Pinpoint the cell where the given text exists, returning its (X, Y) midpoint coordinate. 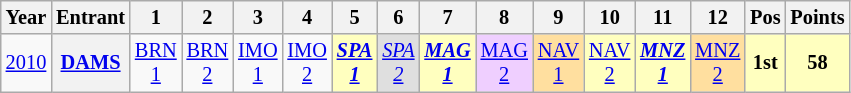
1st (765, 63)
4 (306, 17)
3 (258, 17)
IMO2 (306, 63)
Year (26, 17)
9 (558, 17)
MAG1 (447, 63)
10 (610, 17)
IMO1 (258, 63)
MAG2 (504, 63)
NAV1 (558, 63)
DAMS (90, 63)
Points (817, 17)
11 (662, 17)
BRN2 (208, 63)
6 (398, 17)
7 (447, 17)
MNZ1 (662, 63)
12 (718, 17)
58 (817, 63)
BRN1 (156, 63)
2010 (26, 63)
2 (208, 17)
SPA2 (398, 63)
8 (504, 17)
MNZ2 (718, 63)
Pos (765, 17)
Entrant (90, 17)
NAV2 (610, 63)
1 (156, 17)
SPA1 (355, 63)
5 (355, 17)
